Find where the given text appears and provide that cell's center as [X, Y] coordinate. 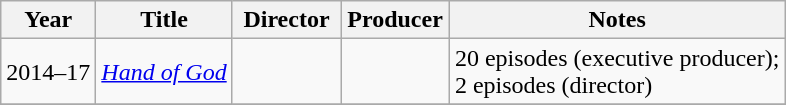
Director [286, 20]
Producer [396, 20]
Hand of God [164, 72]
Year [48, 20]
Notes [617, 20]
2014–17 [48, 72]
Title [164, 20]
20 episodes (executive producer);2 episodes (director) [617, 72]
